Provide the (X, Y) coordinate of the cell's center where the given text is located.  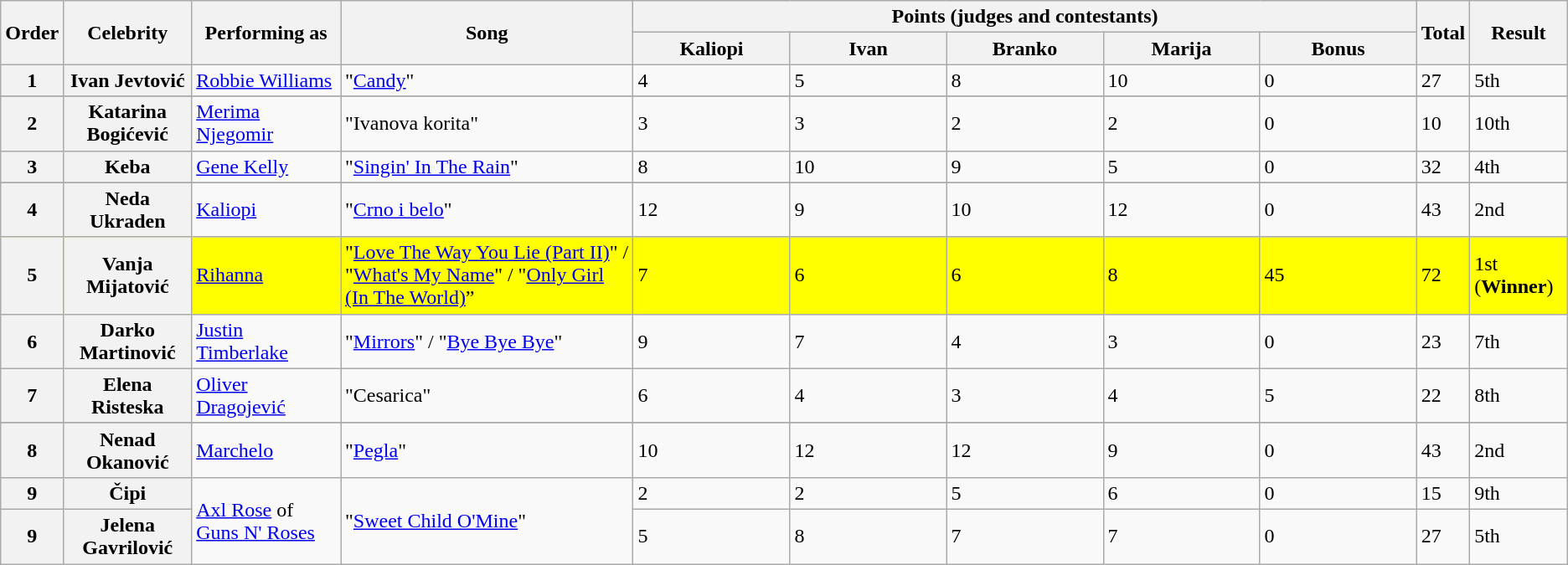
"Pegla" (487, 450)
Merima Njegomir (266, 124)
Oliver Dragojević (266, 395)
Rihanna (266, 275)
Branko (1025, 49)
23 (1443, 342)
"Crno i belo" (487, 209)
Justin Timberlake (266, 342)
Points (judges and contestants) (1025, 17)
22 (1443, 395)
Elena Risteska (127, 395)
"Candy" (487, 80)
"Singin' In The Rain" (487, 167)
4th (1519, 167)
Robbie Williams (266, 80)
Song (487, 33)
Celebrity (127, 33)
"Cesarica" (487, 395)
7th (1519, 342)
Darko Martinović (127, 342)
Gene Kelly (266, 167)
15 (1443, 493)
Vanja Mijatović (127, 275)
1 (32, 80)
Ivan Jevtović (127, 80)
Keba (127, 167)
"Love The Way You Lie (Part II)" / "What's My Name" / "Only Girl (In The World)” (487, 275)
Total (1443, 33)
45 (1338, 275)
Order (32, 33)
"Mirrors" / "Bye Bye Bye" (487, 342)
Nenad Okanović (127, 450)
Ivan (868, 49)
32 (1443, 167)
Result (1519, 33)
Jelena Gavrilović (127, 536)
9th (1519, 493)
Neda Ukraden (127, 209)
Marchelo (266, 450)
Bonus (1338, 49)
Marija (1181, 49)
Katarina Bogićević (127, 124)
10th (1519, 124)
8th (1519, 395)
"Sweet Child O'Mine" (487, 521)
Čipi (127, 493)
1st (Winner) (1519, 275)
72 (1443, 275)
Performing as (266, 33)
Axl Rose of Guns N' Roses (266, 521)
"Ivanova korita" (487, 124)
